Pinpoint the cell where the given text exists, returning its [x, y] midpoint coordinate. 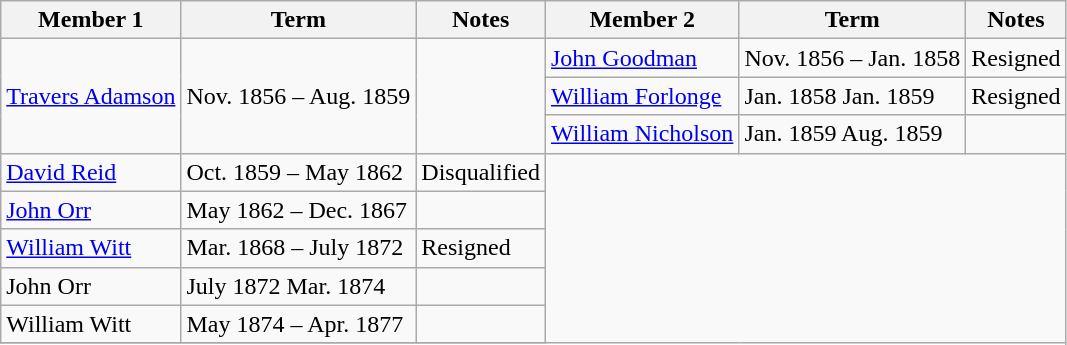
Travers Adamson [91, 96]
Member 2 [642, 20]
Member 1 [91, 20]
May 1862 – Dec. 1867 [298, 210]
Nov. 1856 – Jan. 1858 [852, 58]
May 1874 – Apr. 1877 [298, 324]
Oct. 1859 – May 1862 [298, 172]
Jan. 1858 Jan. 1859 [852, 96]
John Goodman [642, 58]
Disqualified [481, 172]
David Reid [91, 172]
Jan. 1859 Aug. 1859 [852, 134]
William Forlonge [642, 96]
Mar. 1868 – July 1872 [298, 248]
July 1872 Mar. 1874 [298, 286]
William Nicholson [642, 134]
Nov. 1856 – Aug. 1859 [298, 96]
